Return the (x, y) coordinate for the center point of the cell that contains the specified text.  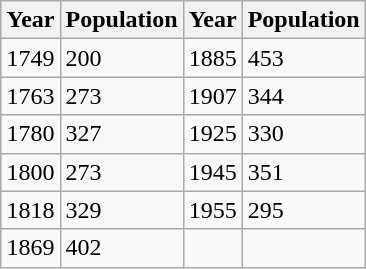
1945 (212, 172)
1749 (30, 58)
327 (122, 134)
344 (304, 96)
295 (304, 210)
453 (304, 58)
1780 (30, 134)
330 (304, 134)
329 (122, 210)
1800 (30, 172)
1885 (212, 58)
1763 (30, 96)
1869 (30, 248)
1907 (212, 96)
200 (122, 58)
1955 (212, 210)
402 (122, 248)
1925 (212, 134)
1818 (30, 210)
351 (304, 172)
